Extract the (x, y) coordinate from the center of the cell holding the provided text.  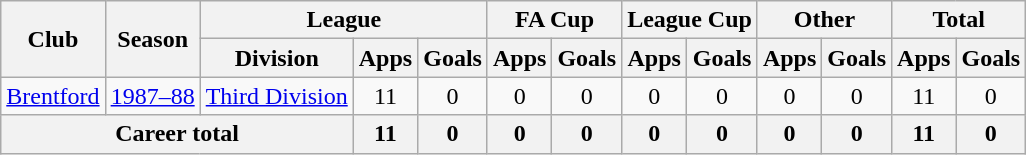
Club (53, 39)
Division (276, 58)
Total (959, 20)
League (344, 20)
Third Division (276, 96)
Other (824, 20)
FA Cup (554, 20)
Career total (177, 134)
1987–88 (152, 96)
Brentford (53, 96)
Season (152, 39)
League Cup (690, 20)
